Detect which cell encompasses the target text, then output its [X, Y] center coordinate. 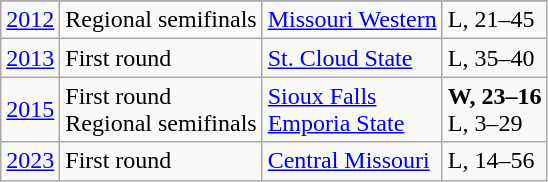
L, 14–56 [494, 161]
2015 [30, 110]
First roundRegional semifinals [161, 110]
Central Missouri [352, 161]
W, 23–16L, 3–29 [494, 110]
2013 [30, 58]
Regional semifinals [161, 20]
2012 [30, 20]
Sioux FallsEmporia State [352, 110]
L, 35–40 [494, 58]
L, 21–45 [494, 20]
2023 [30, 161]
St. Cloud State [352, 58]
Missouri Western [352, 20]
